From the cell containing the given text, extract its center point as [x, y] coordinate. 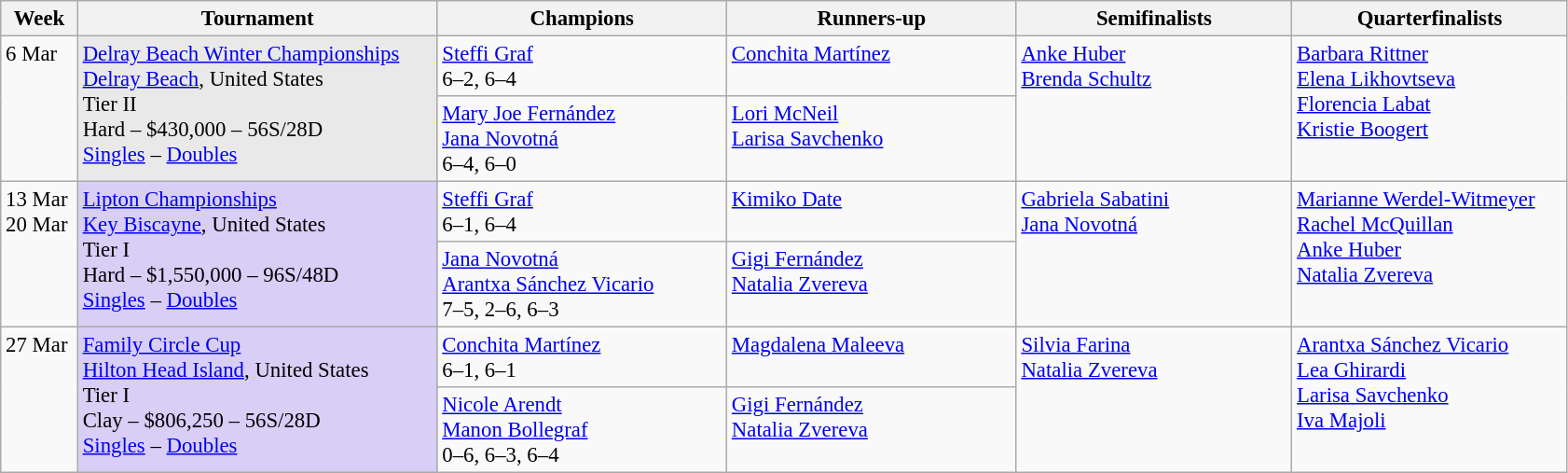
Barbara Rittner Elena Likhovtseva Florencia Labat Kristie Boogert [1430, 109]
Lipton Championships Key Biscayne, United States Tier I Hard – $1,550,000 – 96S/48D Singles – Doubles [257, 255]
Conchita Martínez6–1, 6–1 [582, 358]
Gabriela Sabatini Jana Novotná [1154, 255]
Delray Beach Winter Championships Delray Beach, United States Tier II Hard – $430,000 – 56S/28D Singles – Doubles [257, 109]
27 Mar [39, 400]
Tournament [257, 19]
Silvia Farina Natalia Zvereva [1154, 400]
Quarterfinalists [1430, 19]
Semifinalists [1154, 19]
Week [39, 19]
Arantxa Sánchez Vicario Lea Ghirardi Larisa Savchenko Iva Majoli [1430, 400]
Marianne Werdel-Witmeyer Rachel McQuillan Anke Huber Natalia Zvereva [1430, 255]
Steffi Graf6–2, 6–4 [582, 67]
Jana Novotná Arantxa Sánchez Vicario7–5, 2–6, 6–3 [582, 285]
Anke Huber Brenda Schultz [1154, 109]
Lori McNeil Larisa Savchenko [873, 139]
Family Circle Cup Hilton Head Island, United States Tier I Clay – $806,250 – 56S/28D Singles – Doubles [257, 400]
Gigi Fernández Natalia Zvereva [873, 285]
Conchita Martínez [873, 67]
Steffi Graf6–1, 6–4 [582, 213]
Magdalena Maleeva [873, 358]
13 Mar20 Mar [39, 255]
Kimiko Date [873, 213]
Runners-up [873, 19]
6 Mar [39, 109]
Champions [582, 19]
Mary Joe Fernández Jana Novotná6–4, 6–0 [582, 139]
